Locate the cell with the specified text and output its (x, y) center coordinate. 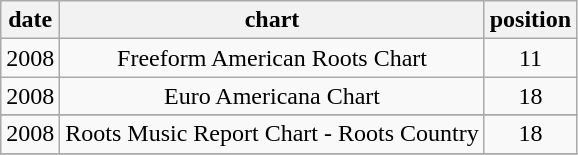
position (530, 20)
Roots Music Report Chart - Roots Country (272, 134)
date (30, 20)
chart (272, 20)
11 (530, 58)
Freeform American Roots Chart (272, 58)
Euro Americana Chart (272, 96)
